Scan for the cell matching the given text and deliver its (x, y) coordinate at center. 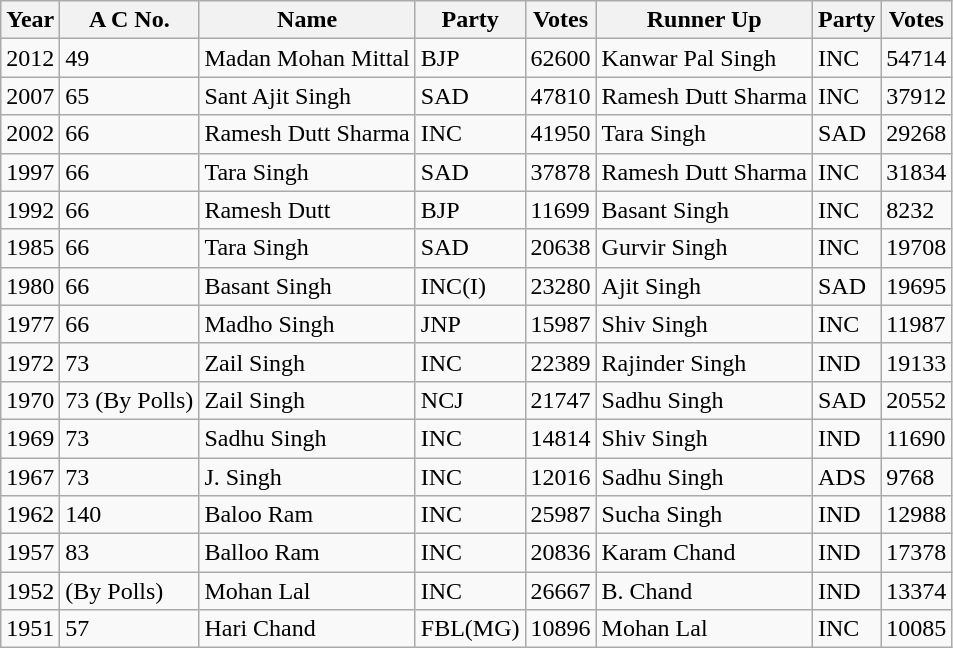
8232 (916, 210)
Baloo Ram (307, 515)
25987 (560, 515)
Kanwar Pal Singh (704, 58)
Year (30, 20)
1992 (30, 210)
INC(I) (470, 286)
22389 (560, 362)
Runner Up (704, 20)
140 (130, 515)
Balloo Ram (307, 553)
19708 (916, 248)
1962 (30, 515)
2012 (30, 58)
83 (130, 553)
29268 (916, 134)
47810 (560, 96)
21747 (560, 400)
Hari Chand (307, 629)
1977 (30, 324)
JNP (470, 324)
2007 (30, 96)
26667 (560, 591)
37912 (916, 96)
19133 (916, 362)
FBL(MG) (470, 629)
2002 (30, 134)
65 (130, 96)
1970 (30, 400)
Karam Chand (704, 553)
J. Singh (307, 477)
NCJ (470, 400)
12988 (916, 515)
13374 (916, 591)
1952 (30, 591)
Gurvir Singh (704, 248)
Sucha Singh (704, 515)
20638 (560, 248)
20552 (916, 400)
1957 (30, 553)
A C No. (130, 20)
54714 (916, 58)
57 (130, 629)
(By Polls) (130, 591)
9768 (916, 477)
Rajinder Singh (704, 362)
17378 (916, 553)
Sant Ajit Singh (307, 96)
B. Chand (704, 591)
73 (By Polls) (130, 400)
14814 (560, 438)
15987 (560, 324)
62600 (560, 58)
31834 (916, 172)
19695 (916, 286)
10085 (916, 629)
10896 (560, 629)
11699 (560, 210)
11690 (916, 438)
1972 (30, 362)
49 (130, 58)
Madho Singh (307, 324)
Ajit Singh (704, 286)
Ramesh Dutt (307, 210)
1969 (30, 438)
11987 (916, 324)
1997 (30, 172)
ADS (846, 477)
1980 (30, 286)
12016 (560, 477)
41950 (560, 134)
1967 (30, 477)
Name (307, 20)
37878 (560, 172)
Madan Mohan Mittal (307, 58)
23280 (560, 286)
20836 (560, 553)
1951 (30, 629)
1985 (30, 248)
